Pinpoint the cell where the given text exists, returning its (x, y) midpoint coordinate. 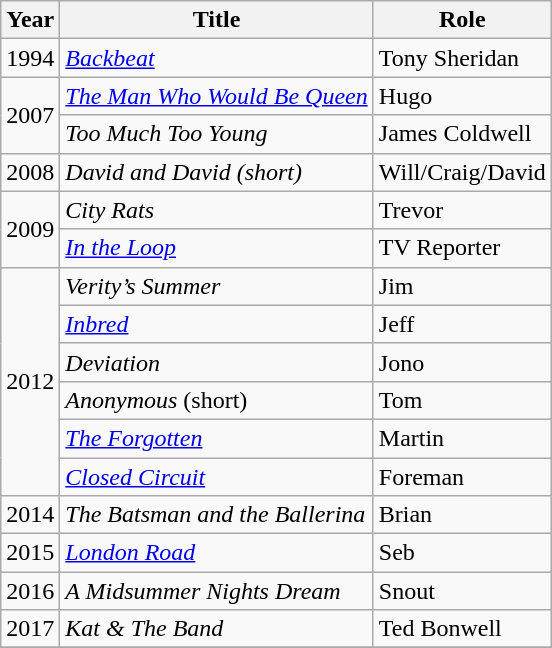
Snout (462, 591)
The Batsman and the Ballerina (216, 515)
Brian (462, 515)
Deviation (216, 362)
Verity’s Summer (216, 286)
2016 (30, 591)
2014 (30, 515)
Title (216, 20)
1994 (30, 58)
Ted Bonwell (462, 629)
Year (30, 20)
TV Reporter (462, 248)
Tony Sheridan (462, 58)
2009 (30, 229)
Hugo (462, 96)
Jeff (462, 324)
Inbred (216, 324)
2007 (30, 115)
Too Much Too Young (216, 134)
Jim (462, 286)
Martin (462, 438)
In the Loop (216, 248)
2017 (30, 629)
Jono (462, 362)
Tom (462, 400)
Anonymous (short) (216, 400)
Seb (462, 553)
Trevor (462, 210)
The Man Who Would Be Queen (216, 96)
2015 (30, 553)
City Rats (216, 210)
2012 (30, 381)
Will/Craig/David (462, 172)
Foreman (462, 477)
Closed Circuit (216, 477)
London Road (216, 553)
Kat & The Band (216, 629)
David and David (short) (216, 172)
Backbeat (216, 58)
James Coldwell (462, 134)
A Midsummer Nights Dream (216, 591)
Role (462, 20)
The Forgotten (216, 438)
2008 (30, 172)
